For the text-containing cell, return its midpoint in (X, Y) coordinate format. 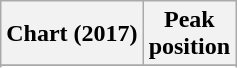
Peak position (189, 34)
Chart (2017) (72, 34)
